Provide the [x, y] coordinate of the cell's center where the given text is located.  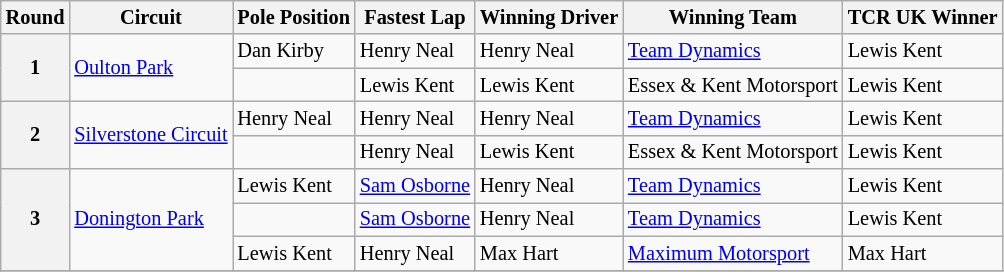
1 [36, 68]
Round [36, 17]
Winning Driver [549, 17]
Winning Team [733, 17]
TCR UK Winner [923, 17]
Maximum Motorsport [733, 253]
Donington Park [150, 220]
Oulton Park [150, 68]
Silverstone Circuit [150, 134]
3 [36, 220]
Pole Position [293, 17]
Fastest Lap [415, 17]
Dan Kirby [293, 51]
Circuit [150, 17]
2 [36, 134]
